Identify which cell holds the provided text, then report its [x, y] central coordinate. 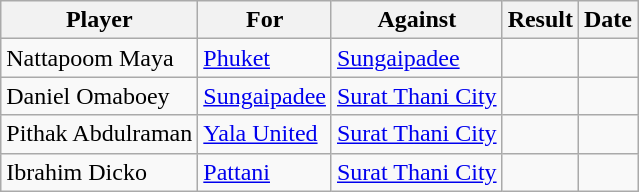
Result [540, 20]
Phuket [265, 58]
Nattapoom Maya [100, 58]
Date [608, 20]
Player [100, 20]
Daniel Omaboey [100, 96]
For [265, 20]
Ibrahim Dicko [100, 172]
Pithak Abdulraman [100, 134]
Against [416, 20]
Pattani [265, 172]
Yala United [265, 134]
